For the text-containing cell, return its midpoint in (X, Y) coordinate format. 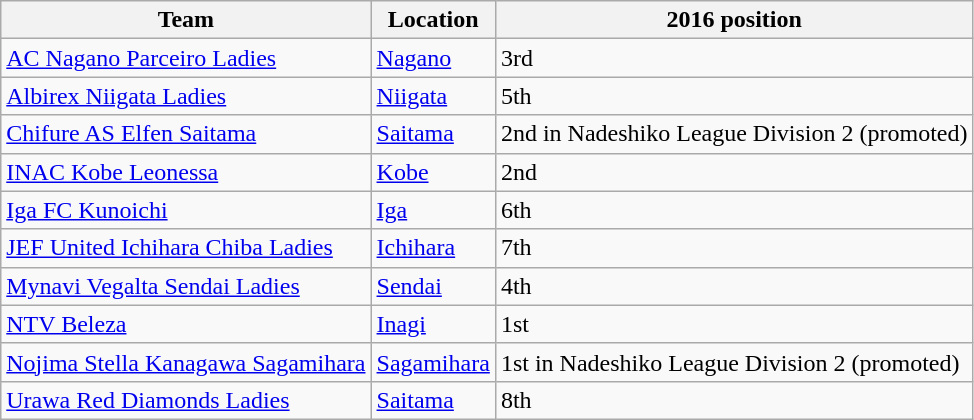
8th (734, 400)
2016 position (734, 20)
7th (734, 248)
JEF United Ichihara Chiba Ladies (186, 248)
Urawa Red Diamonds Ladies (186, 400)
Ichihara (433, 248)
Iga FC Kunoichi (186, 210)
Sagamihara (433, 362)
Niigata (433, 96)
Iga (433, 210)
Inagi (433, 324)
Chifure AS Elfen Saitama (186, 134)
2nd (734, 172)
2nd in Nadeshiko League Division 2 (promoted) (734, 134)
Mynavi Vegalta Sendai Ladies (186, 286)
Team (186, 20)
NTV Beleza (186, 324)
Kobe (433, 172)
Location (433, 20)
Nojima Stella Kanagawa Sagamihara (186, 362)
1st in Nadeshiko League Division 2 (promoted) (734, 362)
4th (734, 286)
INAC Kobe Leonessa (186, 172)
6th (734, 210)
Nagano (433, 58)
1st (734, 324)
Sendai (433, 286)
Albirex Niigata Ladies (186, 96)
3rd (734, 58)
AC Nagano Parceiro Ladies (186, 58)
5th (734, 96)
